Detect which cell encompasses the target text, then output its [X, Y] center coordinate. 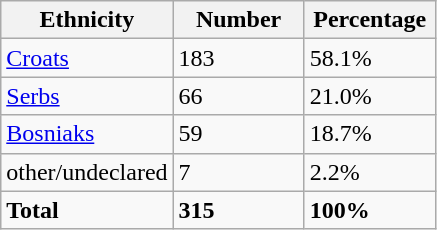
Total [87, 210]
315 [238, 210]
Percentage [370, 20]
66 [238, 96]
Croats [87, 58]
7 [238, 172]
18.7% [370, 134]
2.2% [370, 172]
Bosniaks [87, 134]
other/undeclared [87, 172]
Ethnicity [87, 20]
59 [238, 134]
Number [238, 20]
Serbs [87, 96]
21.0% [370, 96]
100% [370, 210]
58.1% [370, 58]
183 [238, 58]
